Identify which cell holds the provided text, then report its [x, y] central coordinate. 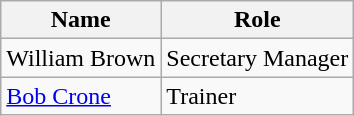
Secretary Manager [258, 58]
Role [258, 20]
William Brown [81, 58]
Trainer [258, 96]
Bob Crone [81, 96]
Name [81, 20]
